Return the [x, y] coordinate for the center point of the cell that contains the specified text.  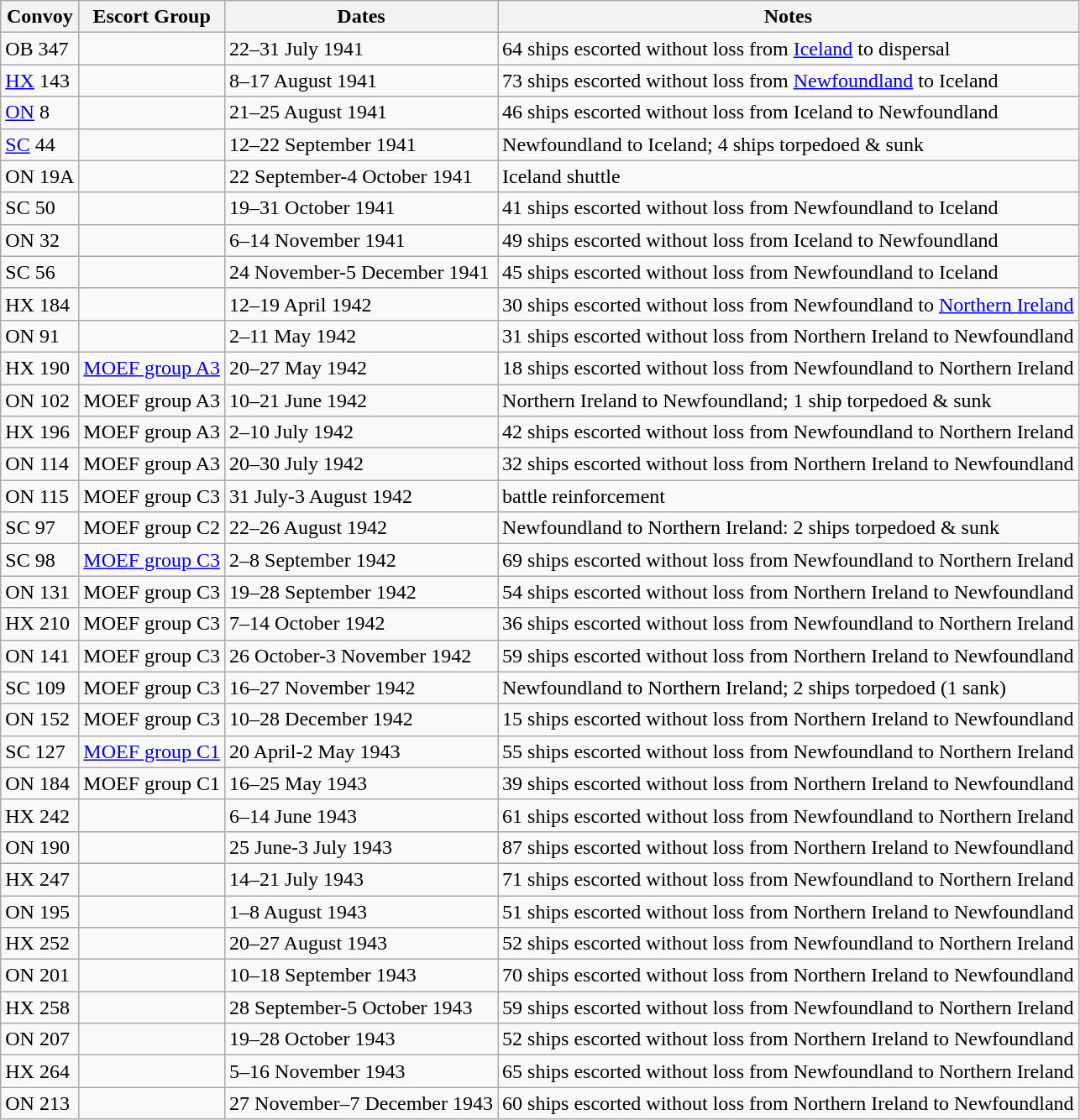
22–26 August 1942 [361, 528]
55 ships escorted without loss from Newfoundland to Northern Ireland [789, 751]
7–14 October 1942 [361, 624]
SC 98 [40, 560]
Newfoundland to Northern Ireland; 2 ships torpedoed (1 sank) [789, 688]
87 ships escorted without loss from Northern Ireland to Newfoundland [789, 847]
36 ships escorted without loss from Newfoundland to Northern Ireland [789, 624]
Northern Ireland to Newfoundland; 1 ship torpedoed & sunk [789, 400]
HX 190 [40, 368]
65 ships escorted without loss from Newfoundland to Northern Ireland [789, 1071]
32 ships escorted without loss from Northern Ireland to Newfoundland [789, 464]
ON 131 [40, 592]
19–28 October 1943 [361, 1039]
ON 190 [40, 847]
10–28 December 1942 [361, 720]
ON 114 [40, 464]
5–16 November 1943 [361, 1071]
HX 252 [40, 944]
30 ships escorted without loss from Newfoundland to Northern Ireland [789, 304]
HX 247 [40, 879]
ON 152 [40, 720]
54 ships escorted without loss from Northern Ireland to Newfoundland [789, 592]
ON 207 [40, 1039]
20–27 May 1942 [361, 368]
ON 213 [40, 1103]
HX 196 [40, 432]
46 ships escorted without loss from Iceland to Newfoundland [789, 113]
51 ships escorted without loss from Northern Ireland to Newfoundland [789, 911]
ON 195 [40, 911]
27 November–7 December 1943 [361, 1103]
19–28 September 1942 [361, 592]
Notes [789, 17]
HX 143 [40, 81]
8–17 August 1941 [361, 81]
64 ships escorted without loss from Iceland to dispersal [789, 49]
ON 102 [40, 400]
70 ships escorted without loss from Northern Ireland to Newfoundland [789, 976]
Newfoundland to Northern Ireland: 2 ships torpedoed & sunk [789, 528]
ON 115 [40, 496]
MOEF group C2 [152, 528]
39 ships escorted without loss from Northern Ireland to Newfoundland [789, 783]
21–25 August 1941 [361, 113]
ON 19A [40, 176]
HX 184 [40, 304]
25 June-3 July 1943 [361, 847]
6–14 November 1941 [361, 240]
Escort Group [152, 17]
SC 97 [40, 528]
69 ships escorted without loss from Newfoundland to Northern Ireland [789, 560]
HX 210 [40, 624]
2–8 September 1942 [361, 560]
16–25 May 1943 [361, 783]
45 ships escorted without loss from Newfoundland to Iceland [789, 272]
ON 91 [40, 336]
Newfoundland to Iceland; 4 ships torpedoed & sunk [789, 144]
12–22 September 1941 [361, 144]
6–14 June 1943 [361, 815]
31 July-3 August 1942 [361, 496]
71 ships escorted without loss from Newfoundland to Northern Ireland [789, 879]
10–21 June 1942 [361, 400]
Iceland shuttle [789, 176]
OB 347 [40, 49]
SC 56 [40, 272]
41 ships escorted without loss from Newfoundland to Iceland [789, 208]
ON 8 [40, 113]
SC 50 [40, 208]
14–21 July 1943 [361, 879]
60 ships escorted without loss from Northern Ireland to Newfoundland [789, 1103]
59 ships escorted without loss from Newfoundland to Northern Ireland [789, 1007]
15 ships escorted without loss from Northern Ireland to Newfoundland [789, 720]
31 ships escorted without loss from Northern Ireland to Newfoundland [789, 336]
ON 184 [40, 783]
2–11 May 1942 [361, 336]
26 October-3 November 1942 [361, 656]
HX 264 [40, 1071]
19–31 October 1941 [361, 208]
42 ships escorted without loss from Newfoundland to Northern Ireland [789, 432]
ON 201 [40, 976]
Dates [361, 17]
SC 44 [40, 144]
73 ships escorted without loss from Newfoundland to Iceland [789, 81]
22 September-4 October 1941 [361, 176]
49 ships escorted without loss from Iceland to Newfoundland [789, 240]
2–10 July 1942 [361, 432]
20–30 July 1942 [361, 464]
24 November-5 December 1941 [361, 272]
20 April-2 May 1943 [361, 751]
52 ships escorted without loss from Northern Ireland to Newfoundland [789, 1039]
SC 109 [40, 688]
18 ships escorted without loss from Newfoundland to Northern Ireland [789, 368]
28 September-5 October 1943 [361, 1007]
12–19 April 1942 [361, 304]
59 ships escorted without loss from Northern Ireland to Newfoundland [789, 656]
HX 258 [40, 1007]
ON 32 [40, 240]
10–18 September 1943 [361, 976]
battle reinforcement [789, 496]
16–27 November 1942 [361, 688]
1–8 August 1943 [361, 911]
61 ships escorted without loss from Newfoundland to Northern Ireland [789, 815]
Convoy [40, 17]
52 ships escorted without loss from Newfoundland to Northern Ireland [789, 944]
HX 242 [40, 815]
22–31 July 1941 [361, 49]
SC 127 [40, 751]
ON 141 [40, 656]
20–27 August 1943 [361, 944]
